Pinpoint the cell where the given text exists, returning its (x, y) midpoint coordinate. 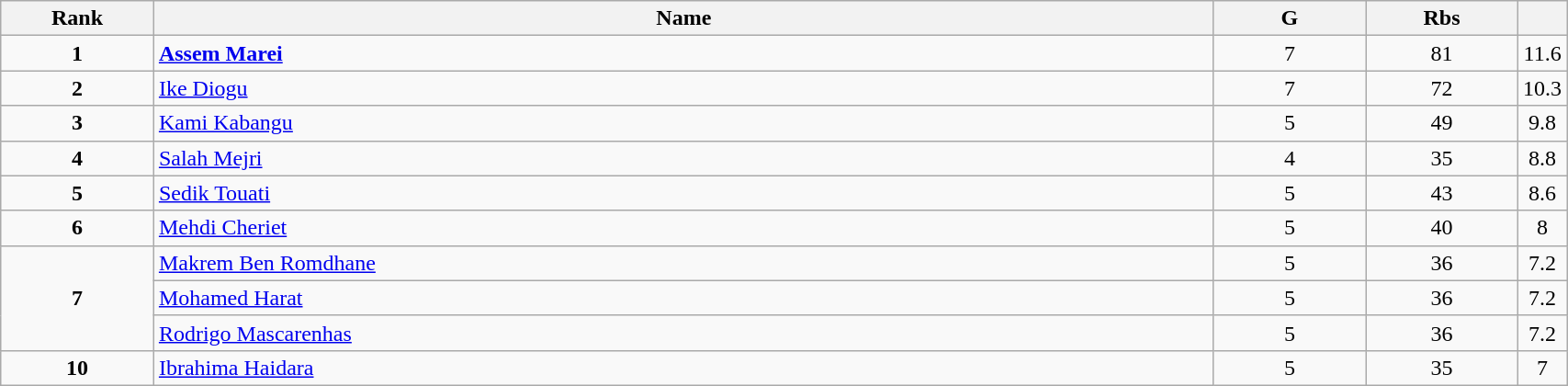
Mohamed Harat (683, 298)
72 (1442, 88)
Rank (77, 18)
8.8 (1543, 158)
10 (77, 368)
Assem Marei (683, 53)
1 (77, 53)
11.6 (1543, 53)
Rodrigo Mascarenhas (683, 333)
Rbs (1442, 18)
Makrem Ben Romdhane (683, 263)
Salah Mejri (683, 158)
10.3 (1543, 88)
40 (1442, 228)
Mehdi Cheriet (683, 228)
Ibrahima Haidara (683, 368)
81 (1442, 53)
43 (1442, 193)
G (1290, 18)
8 (1543, 228)
49 (1442, 123)
6 (77, 228)
Kami Kabangu (683, 123)
Ike Diogu (683, 88)
Sedik Touati (683, 193)
2 (77, 88)
9.8 (1543, 123)
3 (77, 123)
8.6 (1543, 193)
Name (683, 18)
